Detect which cell encompasses the target text, then output its (X, Y) center coordinate. 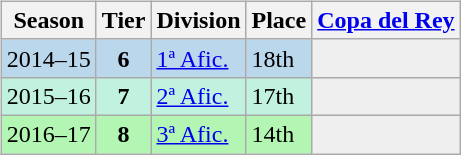
7 (124, 96)
Tier (124, 20)
Place (279, 20)
Division (198, 20)
2ª Afic. (198, 96)
8 (124, 134)
2016–17 (48, 134)
Season (48, 20)
6 (124, 58)
14th (279, 134)
2015–16 (48, 96)
3ª Afic. (198, 134)
2014–15 (48, 58)
17th (279, 96)
18th (279, 58)
Copa del Rey (386, 20)
1ª Afic. (198, 58)
